For the text-containing cell, return its midpoint in [X, Y] coordinate format. 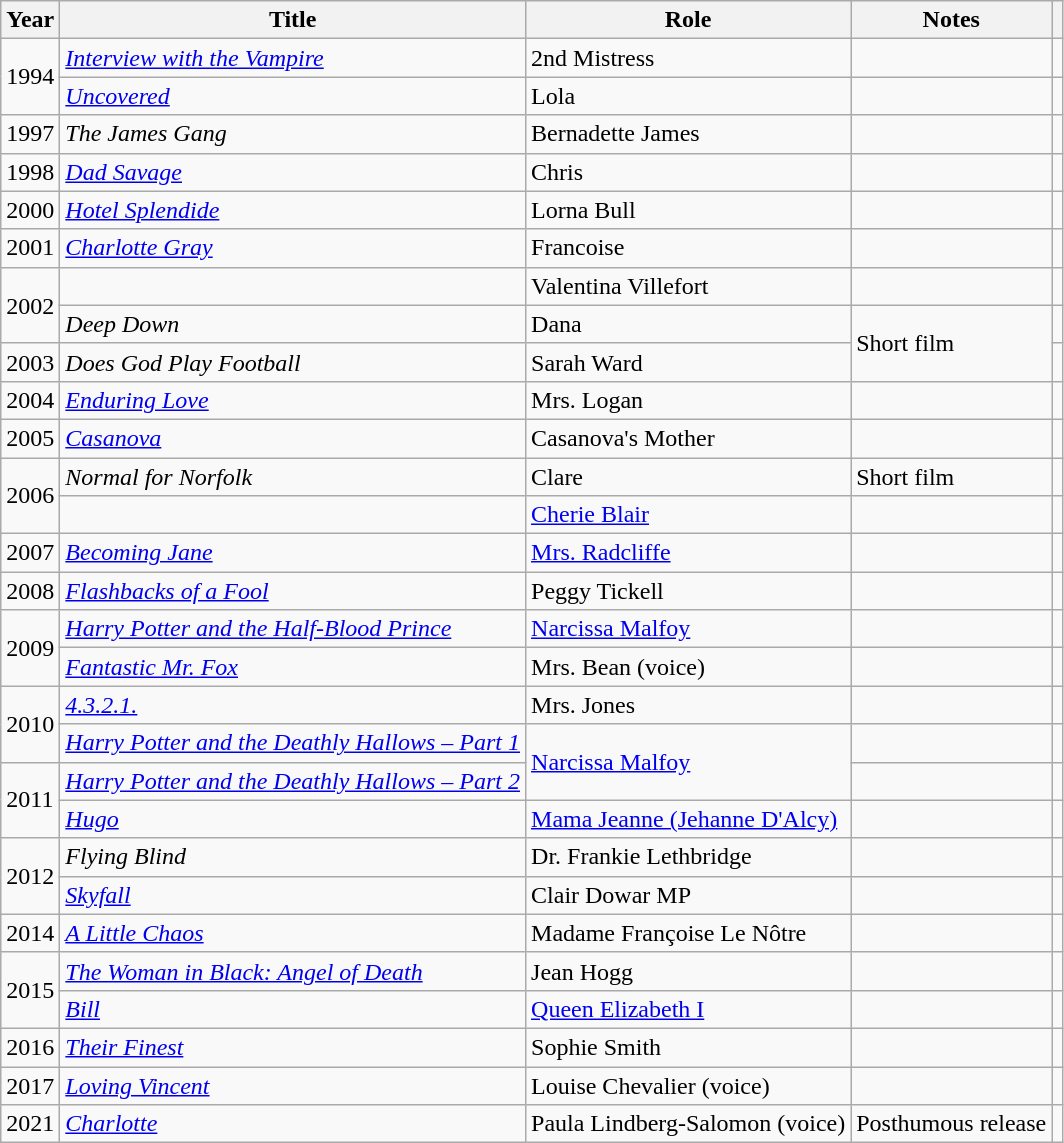
Role [688, 20]
4.3.2.1. [293, 705]
Posthumous release [952, 1124]
Bernadette James [688, 134]
Cherie Blair [688, 515]
2021 [30, 1124]
Casanova's Mother [688, 438]
Harry Potter and the Deathly Hallows – Part 2 [293, 781]
Mrs. Bean (voice) [688, 667]
Dr. Frankie Lethbridge [688, 857]
Loving Vincent [293, 1085]
2002 [30, 305]
Lorna Bull [688, 210]
Enduring Love [293, 400]
Flashbacks of a Fool [293, 591]
Charlotte Gray [293, 248]
Mrs. Logan [688, 400]
2016 [30, 1047]
Their Finest [293, 1047]
Interview with the Vampire [293, 58]
Hugo [293, 819]
Mama Jeanne (Jehanne D'Alcy) [688, 819]
Chris [688, 172]
Clair Dowar MP [688, 895]
1998 [30, 172]
Valentina Villefort [688, 286]
Does God Play Football [293, 362]
2003 [30, 362]
Madame Françoise Le Nôtre [688, 933]
Francoise [688, 248]
Casanova [293, 438]
Uncovered [293, 96]
2000 [30, 210]
Dana [688, 324]
1997 [30, 134]
2015 [30, 990]
Clare [688, 477]
Mrs. Jones [688, 705]
2011 [30, 800]
Louise Chevalier (voice) [688, 1085]
The Woman in Black: Angel of Death [293, 971]
2005 [30, 438]
Mrs. Radcliffe [688, 553]
A Little Chaos [293, 933]
Year [30, 20]
Title [293, 20]
2nd Mistress [688, 58]
Deep Down [293, 324]
Charlotte [293, 1124]
2012 [30, 876]
2009 [30, 648]
2004 [30, 400]
Lola [688, 96]
Normal for Norfolk [293, 477]
Hotel Splendide [293, 210]
Dad Savage [293, 172]
The James Gang [293, 134]
Becoming Jane [293, 553]
Bill [293, 1009]
Jean Hogg [688, 971]
Notes [952, 20]
Skyfall [293, 895]
2010 [30, 724]
Queen Elizabeth I [688, 1009]
2006 [30, 496]
2014 [30, 933]
Sophie Smith [688, 1047]
2007 [30, 553]
2008 [30, 591]
Fantastic Mr. Fox [293, 667]
Flying Blind [293, 857]
Sarah Ward [688, 362]
Harry Potter and the Half-Blood Prince [293, 629]
1994 [30, 77]
Peggy Tickell [688, 591]
Harry Potter and the Deathly Hallows – Part 1 [293, 743]
2017 [30, 1085]
2001 [30, 248]
Paula Lindberg-Salomon (voice) [688, 1124]
